Scan for the cell matching the given text and deliver its [x, y] coordinate at center. 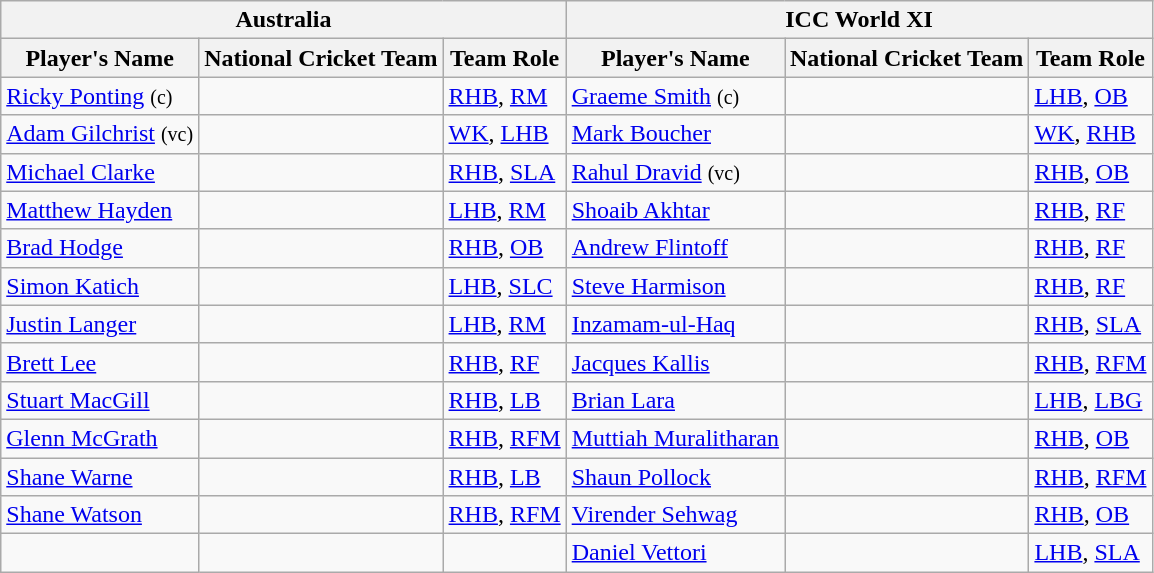
LHB, SLC [504, 286]
Steve Harmison [675, 286]
Stuart MacGill [100, 400]
Michael Clarke [100, 172]
WK, RHB [1090, 134]
Andrew Flintoff [675, 248]
Muttiah Muralitharan [675, 438]
Virender Sehwag [675, 515]
Australia [284, 20]
Ricky Ponting (c) [100, 96]
LHB, OB [1090, 96]
Inzamam-ul-Haq [675, 324]
Shoaib Akhtar [675, 210]
Brian Lara [675, 400]
LHB, LBG [1090, 400]
Rahul Dravid (vc) [675, 172]
WK, LHB [504, 134]
Adam Gilchrist (vc) [100, 134]
Jacques Kallis [675, 362]
Mark Boucher [675, 134]
ICC World XI [859, 20]
Shane Watson [100, 515]
Daniel Vettori [675, 553]
Graeme Smith (c) [675, 96]
Matthew Hayden [100, 210]
Brett Lee [100, 362]
Simon Katich [100, 286]
Shane Warne [100, 477]
Glenn McGrath [100, 438]
Shaun Pollock [675, 477]
Brad Hodge [100, 248]
RHB, RM [504, 96]
LHB, SLA [1090, 553]
Justin Langer [100, 324]
